Locate the cell with the specified text and output its [X, Y] center coordinate. 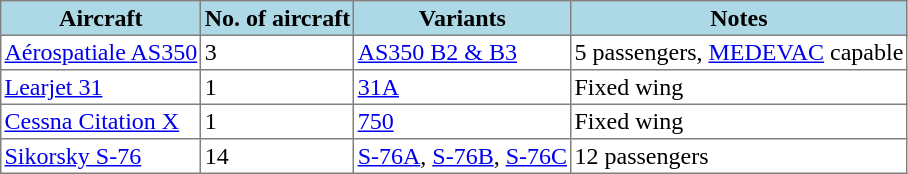
5 passengers, MEDEVAC capable [739, 52]
Variants [462, 18]
14 [278, 156]
750 [462, 121]
31A [462, 87]
S-76A, S-76B, S-76C [462, 156]
Sikorsky S-76 [101, 156]
Notes [739, 18]
Cessna Citation X [101, 121]
12 passengers [739, 156]
AS350 B2 & B3 [462, 52]
3 [278, 52]
No. of aircraft [278, 18]
Learjet 31 [101, 87]
Aérospatiale AS350 [101, 52]
Aircraft [101, 18]
